For the text-containing cell, return its midpoint in (x, y) coordinate format. 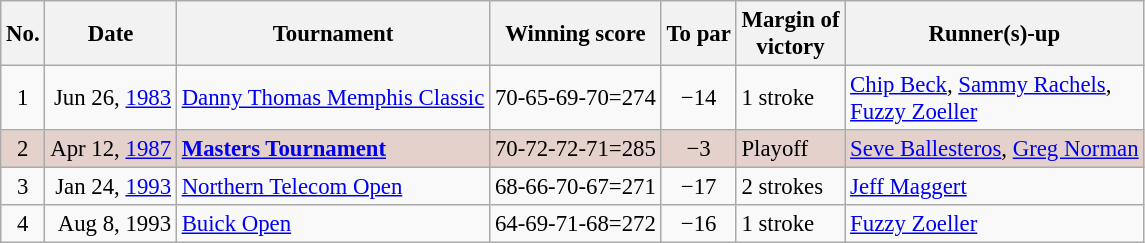
64-69-71-68=272 (576, 224)
Tournament (332, 34)
Margin ofvictory (790, 34)
Buick Open (332, 224)
2 strokes (790, 187)
Masters Tournament (332, 149)
−14 (698, 98)
68-66-70-67=271 (576, 187)
No. (23, 34)
1 (23, 98)
Northern Telecom Open (332, 187)
−3 (698, 149)
Jun 26, 1983 (110, 98)
−16 (698, 224)
Aug 8, 1993 (110, 224)
Date (110, 34)
To par (698, 34)
70-72-72-71=285 (576, 149)
Danny Thomas Memphis Classic (332, 98)
−17 (698, 187)
Winning score (576, 34)
Seve Ballesteros, Greg Norman (994, 149)
Fuzzy Zoeller (994, 224)
Apr 12, 1987 (110, 149)
3 (23, 187)
Playoff (790, 149)
2 (23, 149)
70-65-69-70=274 (576, 98)
Jeff Maggert (994, 187)
Jan 24, 1993 (110, 187)
Chip Beck, Sammy Rachels, Fuzzy Zoeller (994, 98)
Runner(s)-up (994, 34)
4 (23, 224)
